Identify which cell holds the provided text, then report its [x, y] central coordinate. 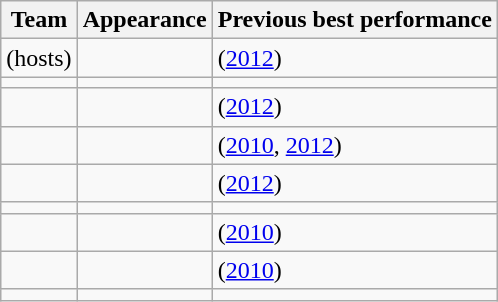
Team [39, 20]
Previous best performance [354, 20]
(2010, 2012) [354, 145]
(hosts) [39, 58]
Appearance [144, 20]
